Provide the (X, Y) coordinate of the cell's center where the given text is located.  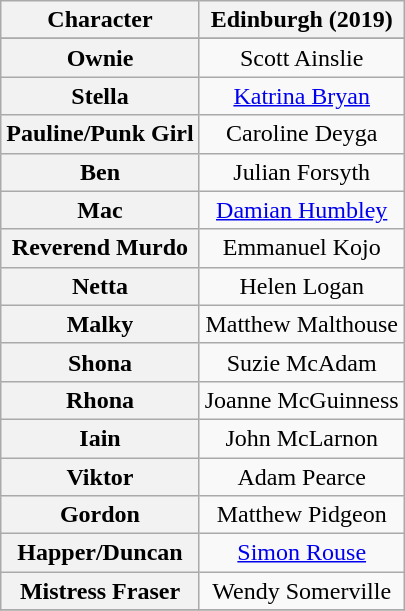
Gordon (100, 515)
Stella (100, 96)
John McLarnon (302, 438)
Helen Logan (302, 286)
Matthew Malthouse (302, 324)
Happer/Duncan (100, 553)
Adam Pearce (302, 477)
Shona (100, 362)
Mistress Fraser (100, 591)
Malky (100, 324)
Joanne McGuinness (302, 400)
Iain (100, 438)
Scott Ainslie (302, 58)
Viktor (100, 477)
Netta (100, 286)
Edinburgh (2019) (302, 20)
Katrina Bryan (302, 96)
Reverend Murdo (100, 248)
Emmanuel Kojo (302, 248)
Suzie McAdam (302, 362)
Rhona (100, 400)
Julian Forsyth (302, 172)
Matthew Pidgeon (302, 515)
Pauline/Punk Girl (100, 134)
Wendy Somerville (302, 591)
Damian Humbley (302, 210)
Caroline Deyga (302, 134)
Mac (100, 210)
Ownie (100, 58)
Simon Rouse (302, 553)
Character (100, 20)
Ben (100, 172)
